Find where the given text appears and provide that cell's center as (x, y) coordinate. 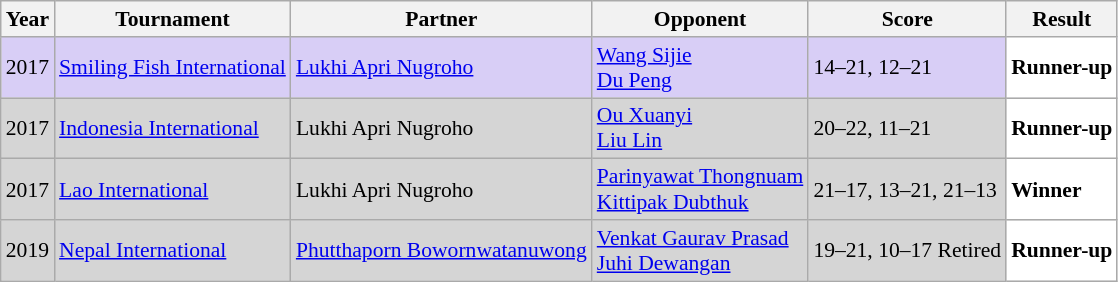
Parinyawat Thongnuam Kittipak Dubthuk (700, 190)
Opponent (700, 19)
21–17, 13–21, 21–13 (907, 190)
Lao International (172, 190)
2019 (28, 250)
Wang Sijie Du Peng (700, 68)
Smiling Fish International (172, 68)
19–21, 10–17 Retired (907, 250)
20–22, 11–21 (907, 128)
Phutthaporn Bowornwatanuwong (442, 250)
Ou Xuanyi Liu Lin (700, 128)
Result (1062, 19)
Nepal International (172, 250)
Indonesia International (172, 128)
Score (907, 19)
Tournament (172, 19)
Year (28, 19)
Venkat Gaurav Prasad Juhi Dewangan (700, 250)
14–21, 12–21 (907, 68)
Winner (1062, 190)
Partner (442, 19)
